Return the [X, Y] coordinate for the center point of the cell that contains the specified text.  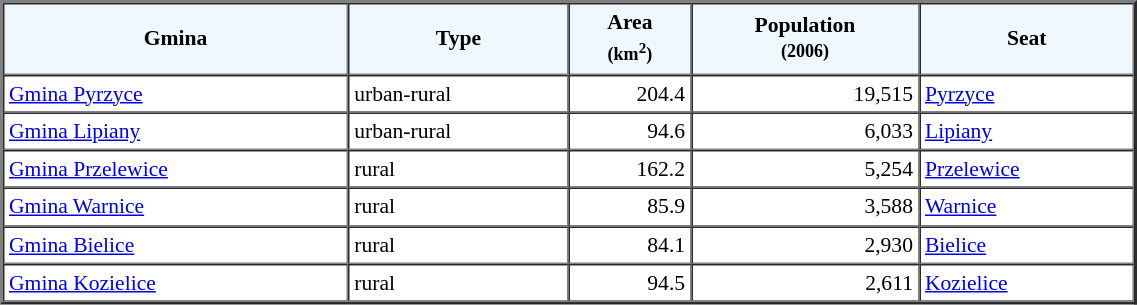
84.1 [630, 245]
5,254 [805, 169]
162.2 [630, 169]
Gmina Pyrzyce [176, 93]
19,515 [805, 93]
Warnice [1027, 207]
Kozielice [1027, 283]
6,033 [805, 131]
Bielice [1027, 245]
Przelewice [1027, 169]
Gmina [176, 38]
Area(km2) [630, 38]
Type [458, 38]
Lipiany [1027, 131]
Pyrzyce [1027, 93]
94.5 [630, 283]
2,930 [805, 245]
204.4 [630, 93]
3,588 [805, 207]
2,611 [805, 283]
94.6 [630, 131]
Gmina Lipiany [176, 131]
Gmina Kozielice [176, 283]
85.9 [630, 207]
Seat [1027, 38]
Gmina Bielice [176, 245]
Gmina Warnice [176, 207]
Gmina Przelewice [176, 169]
Population(2006) [805, 38]
